Return the [x, y] coordinate for the center point of the cell that contains the specified text.  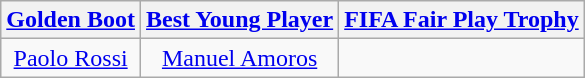
Paolo Rossi [71, 58]
Golden Boot [71, 20]
Best Young Player [240, 20]
FIFA Fair Play Trophy [462, 20]
Manuel Amoros [240, 58]
